Return the [X, Y] coordinate for the center point of the cell that contains the specified text.  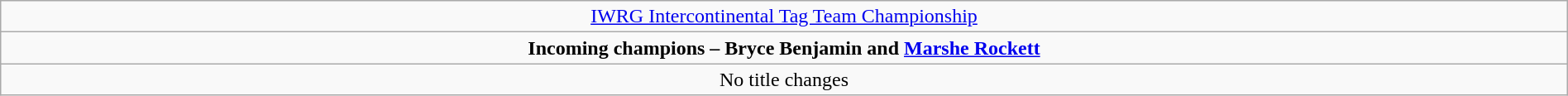
Incoming champions – Bryce Benjamin and Marshe Rockett [784, 48]
No title changes [784, 79]
IWRG Intercontinental Tag Team Championship [784, 17]
